Pinpoint the cell where the given text exists, returning its [x, y] midpoint coordinate. 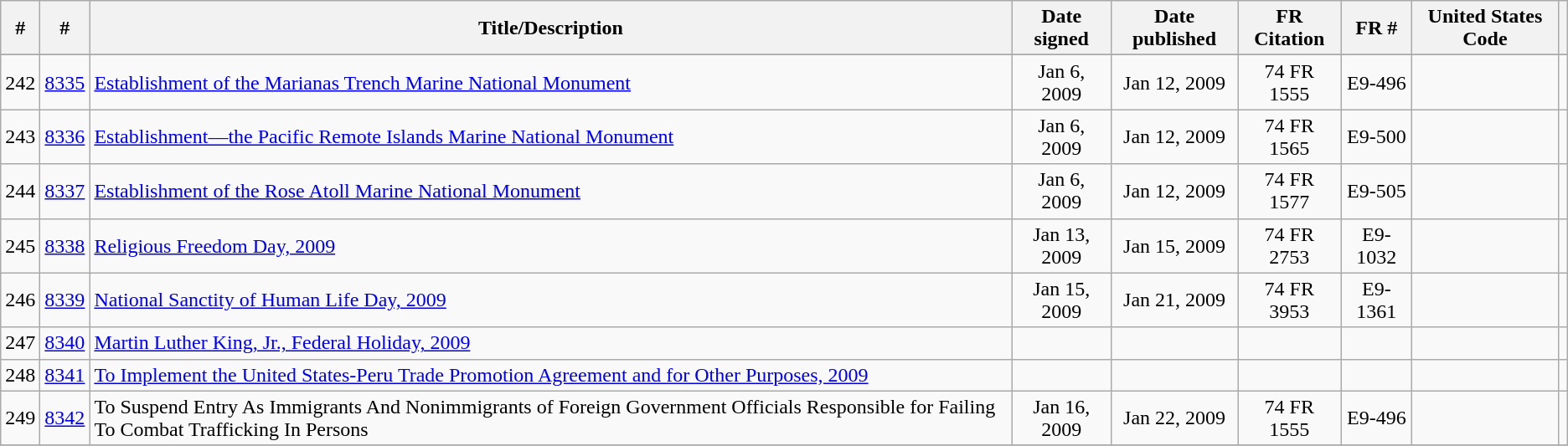
243 [20, 137]
245 [20, 246]
74 FR 1565 [1290, 137]
8341 [65, 375]
8339 [65, 300]
74 FR 1577 [1290, 191]
To Implement the United States-Peru Trade Promotion Agreement and for Other Purposes, 2009 [551, 375]
247 [20, 343]
Jan 21, 2009 [1174, 300]
74 FR 3953 [1290, 300]
8338 [65, 246]
242 [20, 82]
248 [20, 375]
United States Code [1485, 28]
Establishment of the Marianas Trench Marine National Monument [551, 82]
FR # [1377, 28]
Date signed [1061, 28]
National Sanctity of Human Life Day, 2009 [551, 300]
Establishment—the Pacific Remote Islands Marine National Monument [551, 137]
8342 [65, 418]
Jan 13, 2009 [1061, 246]
8336 [65, 137]
8335 [65, 82]
Religious Freedom Day, 2009 [551, 246]
To Suspend Entry As Immigrants And Nonimmigrants of Foreign Government Officials Responsible for Failing To Combat Trafficking In Persons [551, 418]
FR Citation [1290, 28]
Establishment of the Rose Atoll Marine National Monument [551, 191]
E9-1032 [1377, 246]
Date published [1174, 28]
249 [20, 418]
Title/Description [551, 28]
244 [20, 191]
8340 [65, 343]
E9-1361 [1377, 300]
Jan 16, 2009 [1061, 418]
E9-500 [1377, 137]
E9-505 [1377, 191]
74 FR 2753 [1290, 246]
Jan 22, 2009 [1174, 418]
246 [20, 300]
8337 [65, 191]
Martin Luther King, Jr., Federal Holiday, 2009 [551, 343]
